Detect which cell encompasses the target text, then output its [X, Y] center coordinate. 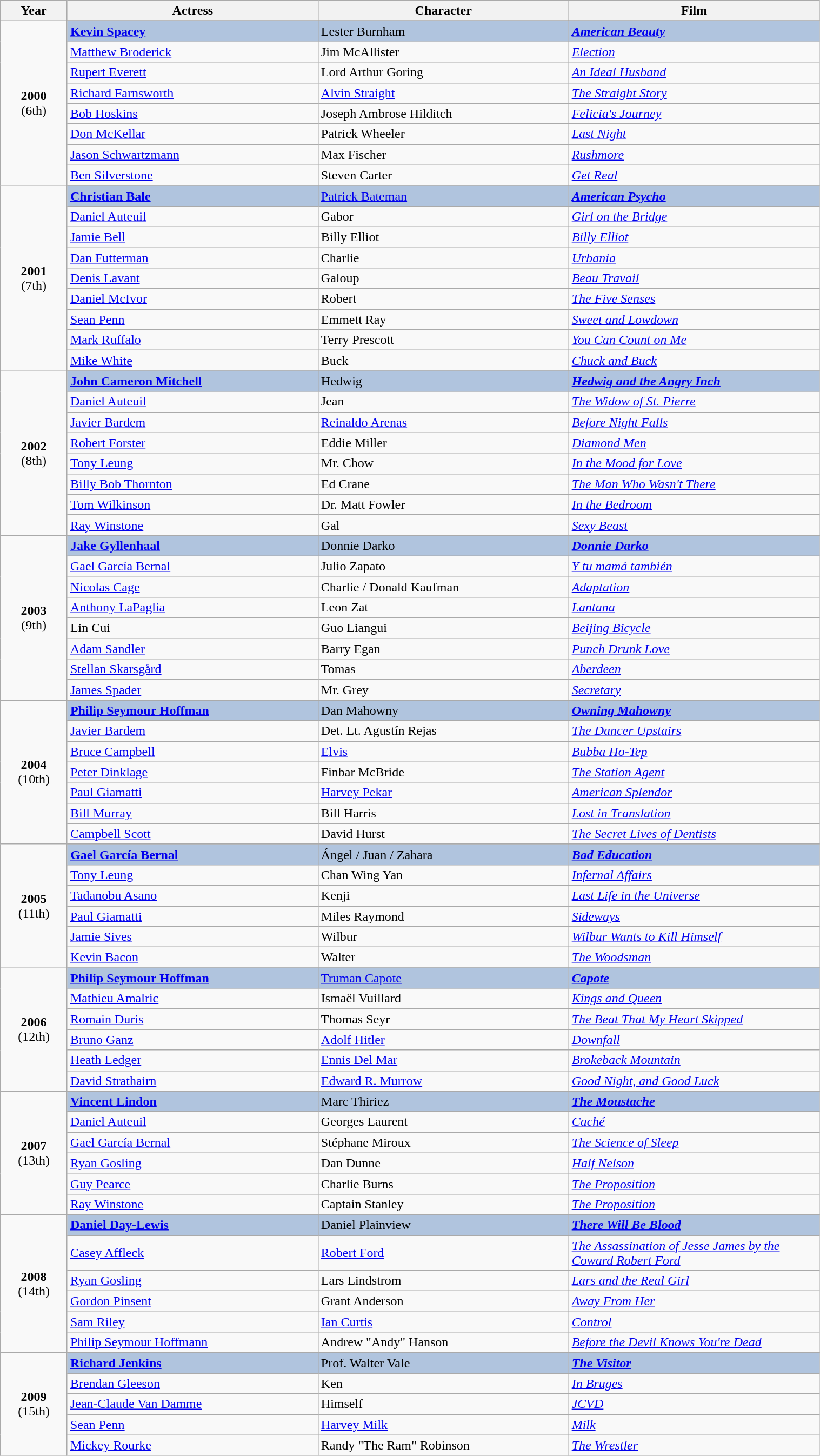
Patrick Bateman [443, 196]
Truman Capote [443, 978]
Georges Laurent [443, 1122]
The Woodsman [694, 958]
John Cameron Mitchell [192, 381]
Ed Crane [443, 484]
Charlie Burns [443, 1184]
Bill Harris [443, 813]
Aberdeen [694, 669]
Himself [443, 1404]
Brokeback Mountain [694, 1060]
Lantana [694, 608]
Campbell Scott [192, 834]
Daniel McIvor [192, 299]
Sam Riley [192, 1322]
Richard Farnsworth [192, 93]
Adolf Hitler [443, 1040]
Lin Cui [192, 628]
Terry Prescott [443, 340]
Hedwig [443, 381]
Alvin Straight [443, 93]
Capote [694, 978]
Stellan Skarsgård [192, 669]
Robert [443, 299]
Anthony LaPaglia [192, 608]
Tadanobu Asano [192, 895]
Felicia's Journey [694, 114]
Sexy Beast [694, 525]
Diamond Men [694, 443]
Bad Education [694, 854]
Mr. Chow [443, 463]
Hedwig and the Angry Inch [694, 381]
Walter [443, 958]
Charlie / Donald Kaufman [443, 587]
Reinaldo Arenas [443, 422]
Nicolas Cage [192, 587]
Beijing Bicycle [694, 628]
Bruno Ganz [192, 1040]
The Moustache [694, 1101]
Sweet and Lowdown [694, 320]
Leon Zat [443, 608]
Bubba Ho-Tep [694, 752]
Jim McAllister [443, 52]
Dan Futterman [192, 258]
Steven Carter [443, 175]
The Man Who Wasn't There [694, 484]
Vincent Lindon [192, 1101]
The Station Agent [694, 772]
Chuck and Buck [694, 361]
2002(8th) [34, 453]
Control [694, 1322]
Julio Zapato [443, 566]
2006(12th) [34, 1029]
Andrew "Andy" Hanson [443, 1342]
In the Mood for Love [694, 463]
Character [443, 11]
Ismaël Vuillard [443, 999]
Det. Lt. Agustín Rejas [443, 731]
Mr. Grey [443, 690]
The Widow of St. Pierre [694, 402]
Harvey Pekar [443, 793]
Elvis [443, 752]
Finbar McBride [443, 772]
Mark Ruffalo [192, 340]
Chan Wing Yan [443, 875]
2008(14th) [34, 1284]
Good Night, and Good Luck [694, 1081]
Marc Thiriez [443, 1101]
Mike White [192, 361]
Edward R. Murrow [443, 1081]
Last Night [694, 134]
Tomas [443, 669]
Barry Egan [443, 649]
Kevin Spacey [192, 31]
Milk [694, 1425]
Film [694, 11]
Caché [694, 1122]
Bill Murray [192, 813]
Adaptation [694, 587]
Lester Burnham [443, 31]
Jean [443, 402]
2009(15th) [34, 1404]
Punch Drunk Love [694, 649]
Matthew Broderick [192, 52]
Girl on the Bridge [694, 216]
Owning Mahowny [694, 710]
Rupert Everett [192, 72]
Heath Ledger [192, 1060]
Adam Sandler [192, 649]
Beau Travail [694, 278]
You Can Count on Me [694, 340]
Richard Jenkins [192, 1363]
Downfall [694, 1040]
Don McKellar [192, 134]
Miles Raymond [443, 916]
Dan Mahowny [443, 710]
Actress [192, 11]
Kenji [443, 895]
Ian Curtis [443, 1322]
The Wrestler [694, 1445]
Dan Dunne [443, 1163]
The Beat That My Heart Skipped [694, 1019]
Peter Dinklage [192, 772]
Grant Anderson [443, 1301]
Infernal Affairs [694, 875]
2000(6th) [34, 103]
Jason Schwartzmann [192, 155]
The Straight Story [694, 93]
Kings and Queen [694, 999]
American Beauty [694, 31]
Ángel / Juan / Zahara [443, 854]
The Dancer Upstairs [694, 731]
David Hurst [443, 834]
Wilbur [443, 937]
Bruce Campbell [192, 752]
Charlie [443, 258]
Robert Ford [443, 1252]
Stéphane Miroux [443, 1142]
Patrick Wheeler [443, 134]
The Assassination of Jesse James by the Coward Robert Ford [694, 1252]
The Science of Sleep [694, 1142]
Guy Pearce [192, 1184]
2007(13th) [34, 1153]
Secretary [694, 690]
Wilbur Wants to Kill Himself [694, 937]
Jamie Sives [192, 937]
Lars and the Real Girl [694, 1281]
Joseph Ambrose Hilditch [443, 114]
2005(11th) [34, 906]
Before the Devil Knows You're Dead [694, 1342]
Half Nelson [694, 1163]
The Secret Lives of Dentists [694, 834]
Urbania [694, 258]
Randy "The Ram" Robinson [443, 1445]
Away From Her [694, 1301]
Ben Silverstone [192, 175]
Jamie Bell [192, 237]
Election [694, 52]
Jean-Claude Van Damme [192, 1404]
Lars Lindstrom [443, 1281]
Last Life in the Universe [694, 895]
2003(9th) [34, 617]
Ken [443, 1384]
Buck [443, 361]
Denis Lavant [192, 278]
Casey Affleck [192, 1252]
Tom Wilkinson [192, 504]
Philip Seymour Hoffmann [192, 1342]
Bob Hoskins [192, 114]
Emmett Ray [443, 320]
The Five Senses [694, 299]
Rushmore [694, 155]
Lost in Translation [694, 813]
Christian Bale [192, 196]
The Visitor [694, 1363]
Brendan Gleeson [192, 1384]
Get Real [694, 175]
JCVD [694, 1404]
There Will Be Blood [694, 1225]
2001(7th) [34, 278]
Harvey Milk [443, 1425]
Jake Gyllenhaal [192, 546]
David Strathairn [192, 1081]
Year [34, 11]
Galoup [443, 278]
Max Fischer [443, 155]
In the Bedroom [694, 504]
Ennis Del Mar [443, 1060]
Kevin Bacon [192, 958]
Before Night Falls [694, 422]
Gabor [443, 216]
Prof. Walter Vale [443, 1363]
Captain Stanley [443, 1204]
Guo Liangui [443, 628]
In Bruges [694, 1384]
Gal [443, 525]
American Psycho [694, 196]
Billy Bob Thornton [192, 484]
Eddie Miller [443, 443]
Lord Arthur Goring [443, 72]
American Splendor [694, 793]
Robert Forster [192, 443]
James Spader [192, 690]
Y tu mamá también [694, 566]
2004(10th) [34, 772]
Mathieu Amalric [192, 999]
Daniel Plainview [443, 1225]
Mickey Rourke [192, 1445]
Dr. Matt Fowler [443, 504]
Thomas Seyr [443, 1019]
An Ideal Husband [694, 72]
Daniel Day-Lewis [192, 1225]
Romain Duris [192, 1019]
Sideways [694, 916]
Gordon Pinsent [192, 1301]
